Search for the cell housing the specified text and yield its (x, y) center coordinate. 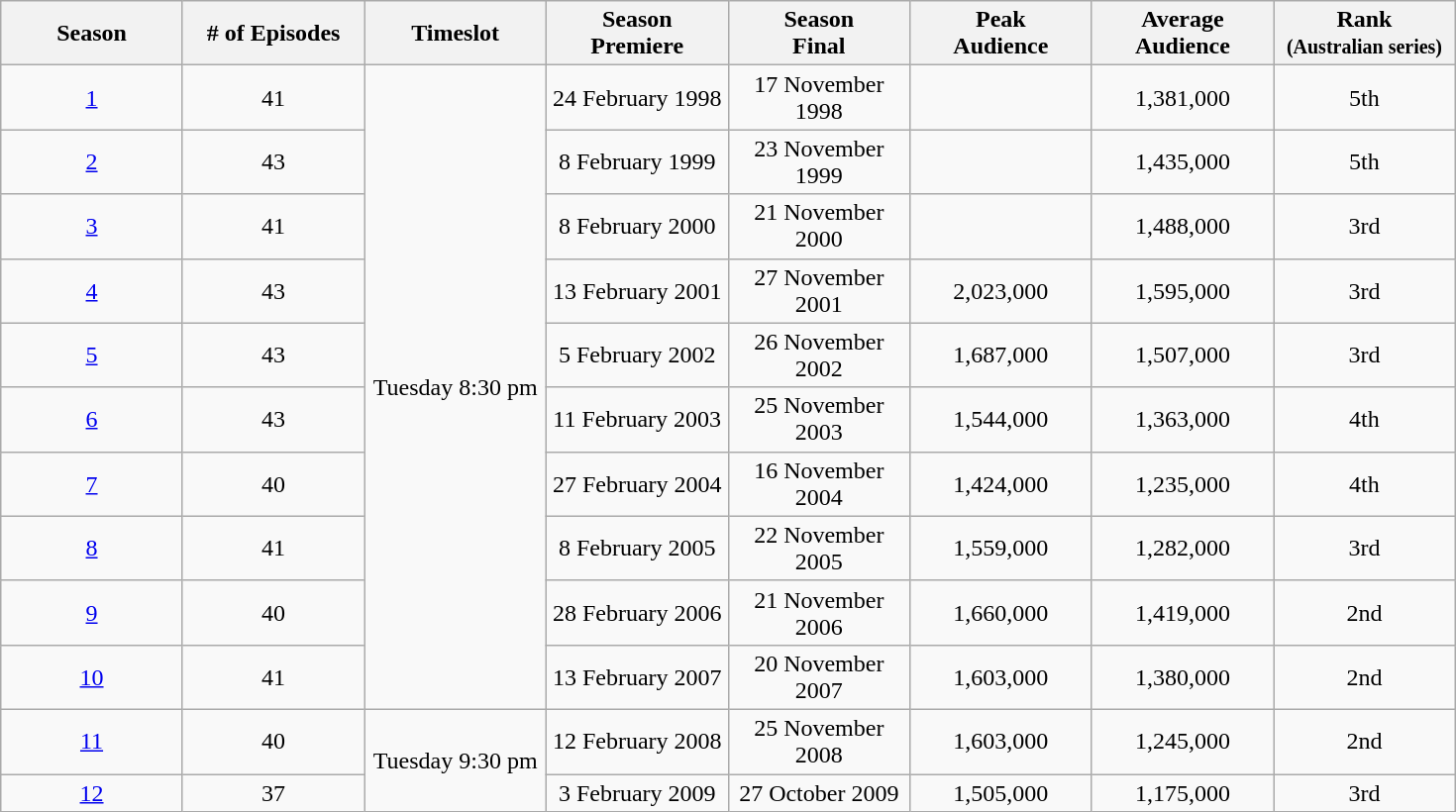
3 February 2009 (637, 793)
8 February 2005 (637, 549)
1,381,000 (1183, 97)
11 February 2003 (637, 420)
8 February 2000 (637, 226)
Season (92, 34)
23 November 1999 (819, 162)
21 November 2006 (819, 612)
1,363,000 (1183, 420)
1,235,000 (1183, 483)
13 February 2001 (637, 291)
1,595,000 (1183, 291)
27 November 2001 (819, 291)
25 November 2008 (819, 741)
28 February 2006 (637, 612)
5 February 2002 (637, 355)
Rank (Australian series) (1365, 34)
1,282,000 (1183, 549)
Season Premiere (637, 34)
26 November 2002 (819, 355)
1,435,000 (1183, 162)
1,660,000 (1001, 612)
10 (92, 677)
1,544,000 (1001, 420)
11 (92, 741)
7 (92, 483)
8 February 1999 (637, 162)
1,488,000 (1183, 226)
1,175,000 (1183, 793)
17 November 1998 (819, 97)
6 (92, 420)
1,380,000 (1183, 677)
12 (92, 793)
9 (92, 612)
22 November 2005 (819, 549)
2 (92, 162)
Timeslot (456, 34)
1,559,000 (1001, 549)
8 (92, 549)
4 (92, 291)
1,245,000 (1183, 741)
1,507,000 (1183, 355)
1,505,000 (1001, 793)
# of Episodes (273, 34)
21 November 2000 (819, 226)
1,687,000 (1001, 355)
Season Final (819, 34)
Tuesday 9:30 pm (456, 761)
Peak Audience (1001, 34)
1 (92, 97)
27 February 2004 (637, 483)
3 (92, 226)
Average Audience (1183, 34)
2,023,000 (1001, 291)
13 February 2007 (637, 677)
20 November 2007 (819, 677)
1,419,000 (1183, 612)
16 November 2004 (819, 483)
27 October 2009 (819, 793)
25 November 2003 (819, 420)
37 (273, 793)
24 February 1998 (637, 97)
Tuesday 8:30 pm (456, 388)
12 February 2008 (637, 741)
1,424,000 (1001, 483)
5 (92, 355)
